Output the (x, y) coordinate of the center of the cell containing the given text.  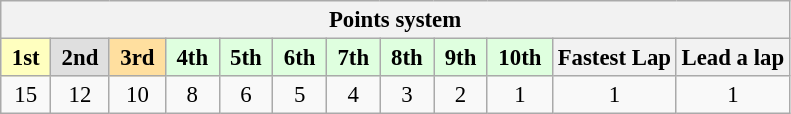
5 (300, 95)
Lead a lap (732, 58)
12 (80, 95)
15 (26, 95)
Points system (396, 20)
3 (407, 95)
9th (461, 58)
10th (520, 58)
6th (300, 58)
8th (407, 58)
1st (26, 58)
2nd (80, 58)
4th (192, 58)
3rd (137, 58)
6 (246, 95)
2 (461, 95)
Fastest Lap (614, 58)
4 (353, 95)
7th (353, 58)
8 (192, 95)
10 (137, 95)
5th (246, 58)
